Search for the cell housing the specified text and yield its (x, y) center coordinate. 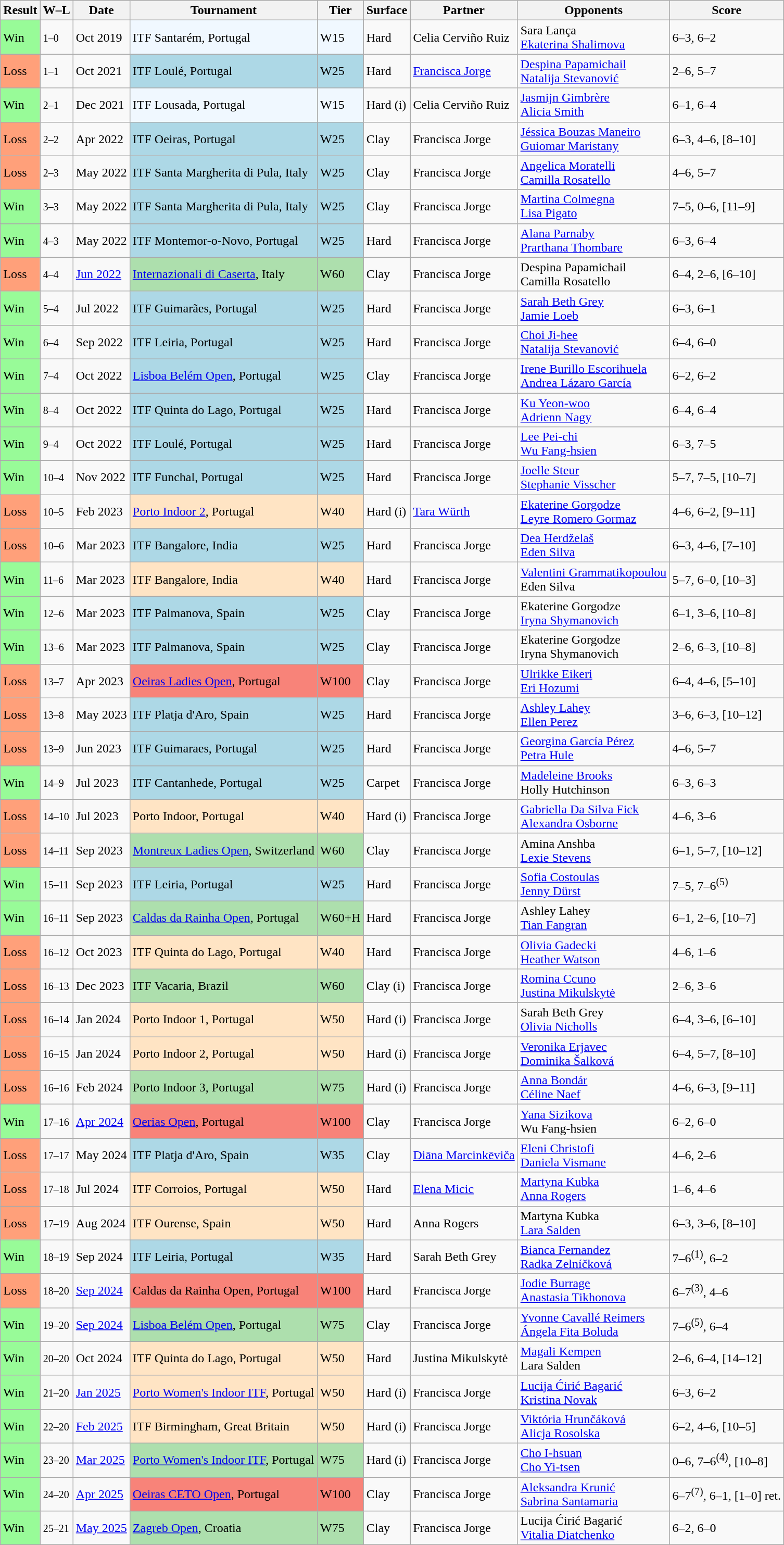
W60+H (340, 918)
Zagreb Open, Croatia (223, 1528)
18–20 (56, 1290)
Valentini Grammatikopoulou Eden Silva (593, 579)
4–3 (56, 241)
Clay (i) (387, 986)
17–18 (56, 1189)
Alana Parnaby Prarthana Thombare (593, 241)
Anna Bondár Céline Naef (593, 1087)
6–4, 6–4 (727, 409)
Jun 2022 (101, 274)
Dec 2021 (101, 105)
21–20 (56, 1392)
Oeiras CETO Open, Portugal (223, 1493)
6–1, 2–6, [10–7] (727, 918)
Viktória Hrunčáková Alicja Rosolska (593, 1426)
ITF Birmingham, Great Britain (223, 1426)
Yvonne Cavallé Reimers Ángela Fita Boluda (593, 1325)
6–4, 2–6, [6–10] (727, 274)
6–7(7), 6–1, [1–0] ret. (727, 1493)
16–12 (56, 952)
13–9 (56, 749)
6–4, 4–6, [5–10] (727, 681)
16–14 (56, 1020)
2–3 (56, 173)
6–1, 6–4 (727, 105)
Lucija Ćirić Bagarić Kristina Novak (593, 1392)
Despina Papamichail Camilla Rosatello (593, 274)
16–15 (56, 1054)
ITF Oeiras, Portugal (223, 139)
2–6, 5–7 (727, 71)
6–4 (56, 342)
Cho I-hsuan Cho Yi-tsen (593, 1460)
Joelle Steur Stephanie Visscher (593, 478)
6–3, 6–4 (727, 241)
Apr 2023 (101, 681)
7–6(1), 6–2 (727, 1257)
ITF Funchal, Portugal (223, 478)
3–3 (56, 206)
Eleni Christofi Daniela Vismane (593, 1155)
Montreux Ladies Open, Switzerland (223, 850)
6–3, 4–6, [8–10] (727, 139)
Porto Indoor, Portugal (223, 817)
4–6, 2–6 (727, 1155)
Magali Kempen Lara Salden (593, 1358)
Sarah Beth Grey Jamie Loeb (593, 308)
6–4, 5–7, [8–10] (727, 1054)
May 2025 (101, 1528)
Carpet (387, 782)
6–4, 3–6, [6–10] (727, 1020)
Sara Lança Ekaterina Shalimova (593, 37)
3–6, 6–3, [10–12] (727, 714)
2–1 (56, 105)
Tara Würth (464, 511)
Jul 2024 (101, 1189)
17–17 (56, 1155)
14–9 (56, 782)
Oeiras Ladies Open, Portugal (223, 681)
6–2, 4–6, [10–5] (727, 1426)
22–20 (56, 1426)
10–5 (56, 511)
6–3, 7–5 (727, 444)
13–8 (56, 714)
Sep 2022 (101, 342)
Nov 2022 (101, 478)
Choi Ji-hee Natalija Stevanović (593, 342)
6–3, 6–3 (727, 782)
Lee Pei-chi Wu Fang-hsien (593, 444)
5–7, 7–5, [10–7] (727, 478)
Dec 2023 (101, 986)
May 2024 (101, 1155)
25–21 (56, 1528)
6–1, 5–7, [10–12] (727, 850)
Feb 2025 (101, 1426)
Diāna Marcinkēviča (464, 1155)
Porto Indoor 1, Portugal (223, 1020)
Oct 2023 (101, 952)
Aug 2024 (101, 1223)
6–7(3), 4–6 (727, 1290)
6–3, 3–6, [8–10] (727, 1223)
1–1 (56, 71)
Martyna Kubka Lara Salden (593, 1223)
Jodie Burrage Anastasia Tikhonova (593, 1290)
Apr 2022 (101, 139)
24–20 (56, 1493)
Ekaterine Gorgodze Leyre Romero Gormaz (593, 511)
4–6, 6–2, [9–11] (727, 511)
11–6 (56, 579)
Result (20, 10)
ITF Lousada, Portugal (223, 105)
Anna Rogers (464, 1223)
Opponents (593, 10)
5–4 (56, 308)
14–10 (56, 817)
2–6, 6–3, [10–8] (727, 647)
Ulrikke Eikeri Eri Hozumi (593, 681)
4–6, 6–3, [9–11] (727, 1087)
7–6(5), 6–4 (727, 1325)
7–4 (56, 376)
5–7, 6–0, [10–3] (727, 579)
Despina Papamichail Natalija Stevanović (593, 71)
Justina Mikulskytė (464, 1358)
1–6, 4–6 (727, 1189)
ITF Guimaraes, Portugal (223, 749)
Internazionali di Caserta, Italy (223, 274)
Veronika Erjavec Dominika Šalková (593, 1054)
16–11 (56, 918)
Romina Ccuno Justina Mikulskytė (593, 986)
Feb 2023 (101, 511)
10–4 (56, 478)
Elena Micic (464, 1189)
16–16 (56, 1087)
Olivia Gadecki Heather Watson (593, 952)
2–6, 3–6 (727, 986)
6–4, 6–0 (727, 342)
2–2 (56, 139)
Irene Burillo Escorihuela Andrea Lázaro García (593, 376)
Angelica Moratelli Camilla Rosatello (593, 173)
10–6 (56, 546)
Amina Anshba Lexie Stevens (593, 850)
Feb 2024 (101, 1087)
Score (727, 10)
9–4 (56, 444)
13–7 (56, 681)
6–3, 4–6, [7–10] (727, 546)
Apr 2025 (101, 1493)
ITF Ourense, Spain (223, 1223)
23–20 (56, 1460)
Oct 2019 (101, 37)
Aleksandra Krunić Sabrina Santamaria (593, 1493)
Jul 2022 (101, 308)
Mar 2025 (101, 1460)
18–19 (56, 1257)
Martyna Kubka Anna Rogers (593, 1189)
ITF Cantanhede, Portugal (223, 782)
Martina Colmegna Lisa Pigato (593, 206)
ITF Montemor-o-Novo, Portugal (223, 241)
20–20 (56, 1358)
12–6 (56, 613)
ITF Guimarães, Portugal (223, 308)
19–20 (56, 1325)
0–6, 7–6(4), [10–8] (727, 1460)
Georgina García Pérez Petra Hule (593, 749)
ITF Corroios, Portugal (223, 1189)
Jun 2023 (101, 749)
8–4 (56, 409)
W–L (56, 10)
6–2, 6–2 (727, 376)
Dea Herdželaš Eden Silva (593, 546)
Ashley Lahey Ellen Perez (593, 714)
Surface (387, 10)
17–16 (56, 1122)
Sarah Beth Grey Olivia Nicholls (593, 1020)
7–5, 7–6(5) (727, 884)
Oct 2024 (101, 1358)
14–11 (56, 850)
Jan 2025 (101, 1392)
Porto Indoor 3, Portugal (223, 1087)
Sofia Costoulas Jenny Dürst (593, 884)
1–0 (56, 37)
Oct 2021 (101, 71)
6–3, 6–1 (727, 308)
Lucija Ćirić Bagarić Vitalia Diatchenko (593, 1528)
Oerias Open, Portugal (223, 1122)
Bianca Fernandez Radka Zelníčková (593, 1257)
ITF Vacaria, Brazil (223, 986)
Gabriella Da Silva Fick Alexandra Osborne (593, 817)
Jéssica Bouzas Maneiro Guiomar Maristany (593, 139)
Yana Sizikova Wu Fang-hsien (593, 1122)
4–4 (56, 274)
7–5, 0–6, [11–9] (727, 206)
Apr 2024 (101, 1122)
13–6 (56, 647)
Date (101, 10)
Tournament (223, 10)
2–6, 6–4, [14–12] (727, 1358)
Madeleine Brooks Holly Hutchinson (593, 782)
Partner (464, 10)
May 2023 (101, 714)
6–1, 3–6, [10–8] (727, 613)
Jasmijn Gimbrère Alicia Smith (593, 105)
4–6, 3–6 (727, 817)
Ku Yeon-woo Adrienn Nagy (593, 409)
4–6, 1–6 (727, 952)
ITF Santarém, Portugal (223, 37)
Ashley Lahey Tian Fangran (593, 918)
16–13 (56, 986)
17–19 (56, 1223)
Sarah Beth Grey (464, 1257)
Tier (340, 10)
15–11 (56, 884)
